Search for the cell housing the specified text and yield its [x, y] center coordinate. 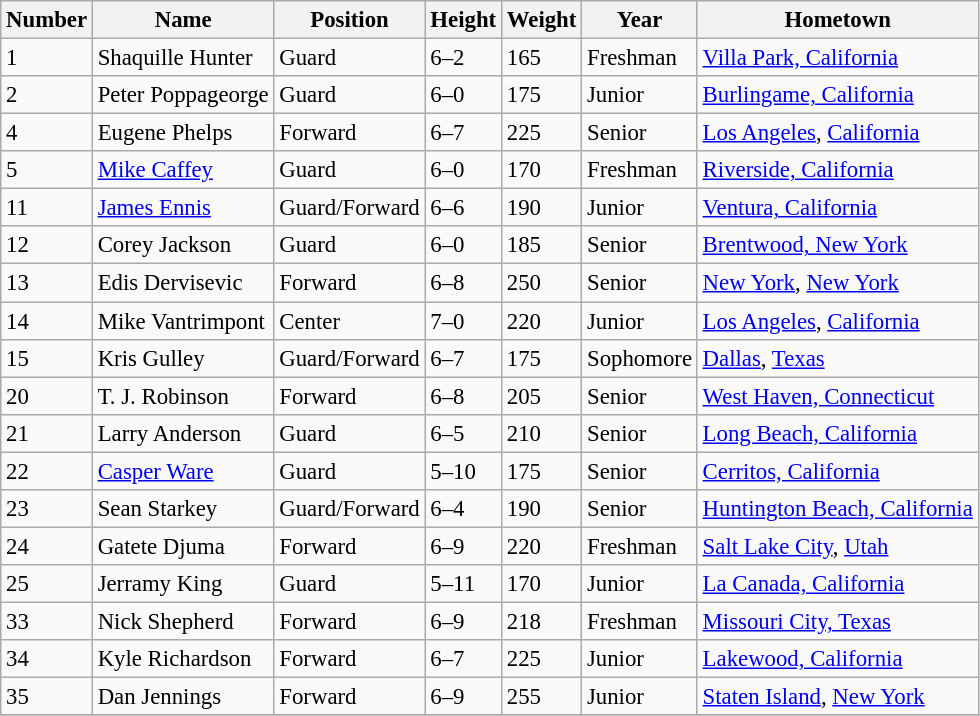
Larry Anderson [183, 433]
Sean Starkey [183, 509]
Corey Jackson [183, 245]
1 [47, 58]
James Ennis [183, 208]
New York, New York [838, 283]
Staten Island, New York [838, 697]
185 [541, 245]
T. J. Robinson [183, 396]
25 [47, 584]
35 [47, 697]
Huntington Beach, California [838, 509]
Burlingame, California [838, 95]
Sophomore [640, 358]
2 [47, 95]
24 [47, 546]
6–5 [463, 433]
205 [541, 396]
15 [47, 358]
5–10 [463, 471]
12 [47, 245]
22 [47, 471]
20 [47, 396]
11 [47, 208]
5 [47, 170]
218 [541, 621]
34 [47, 659]
165 [541, 58]
Nick Shepherd [183, 621]
14 [47, 321]
Ventura, California [838, 208]
13 [47, 283]
255 [541, 697]
Eugene Phelps [183, 133]
Center [350, 321]
Salt Lake City, Utah [838, 546]
6–6 [463, 208]
Kris Gulley [183, 358]
Dan Jennings [183, 697]
Edis Dervisevic [183, 283]
Dallas, Texas [838, 358]
Brentwood, New York [838, 245]
21 [47, 433]
210 [541, 433]
Jerramy King [183, 584]
Kyle Richardson [183, 659]
Shaquille Hunter [183, 58]
Position [350, 20]
6–2 [463, 58]
Hometown [838, 20]
Number [47, 20]
5–11 [463, 584]
Height [463, 20]
Weight [541, 20]
Villa Park, California [838, 58]
23 [47, 509]
Missouri City, Texas [838, 621]
La Canada, California [838, 584]
Casper Ware [183, 471]
Mike Vantrimpont [183, 321]
Peter Poppageorge [183, 95]
Lakewood, California [838, 659]
Year [640, 20]
Mike Caffey [183, 170]
Riverside, California [838, 170]
7–0 [463, 321]
Gatete Djuma [183, 546]
6–4 [463, 509]
4 [47, 133]
250 [541, 283]
Long Beach, California [838, 433]
West Haven, Connecticut [838, 396]
Cerritos, California [838, 471]
Name [183, 20]
33 [47, 621]
